Output the [X, Y] coordinate of the center of the cell containing the given text.  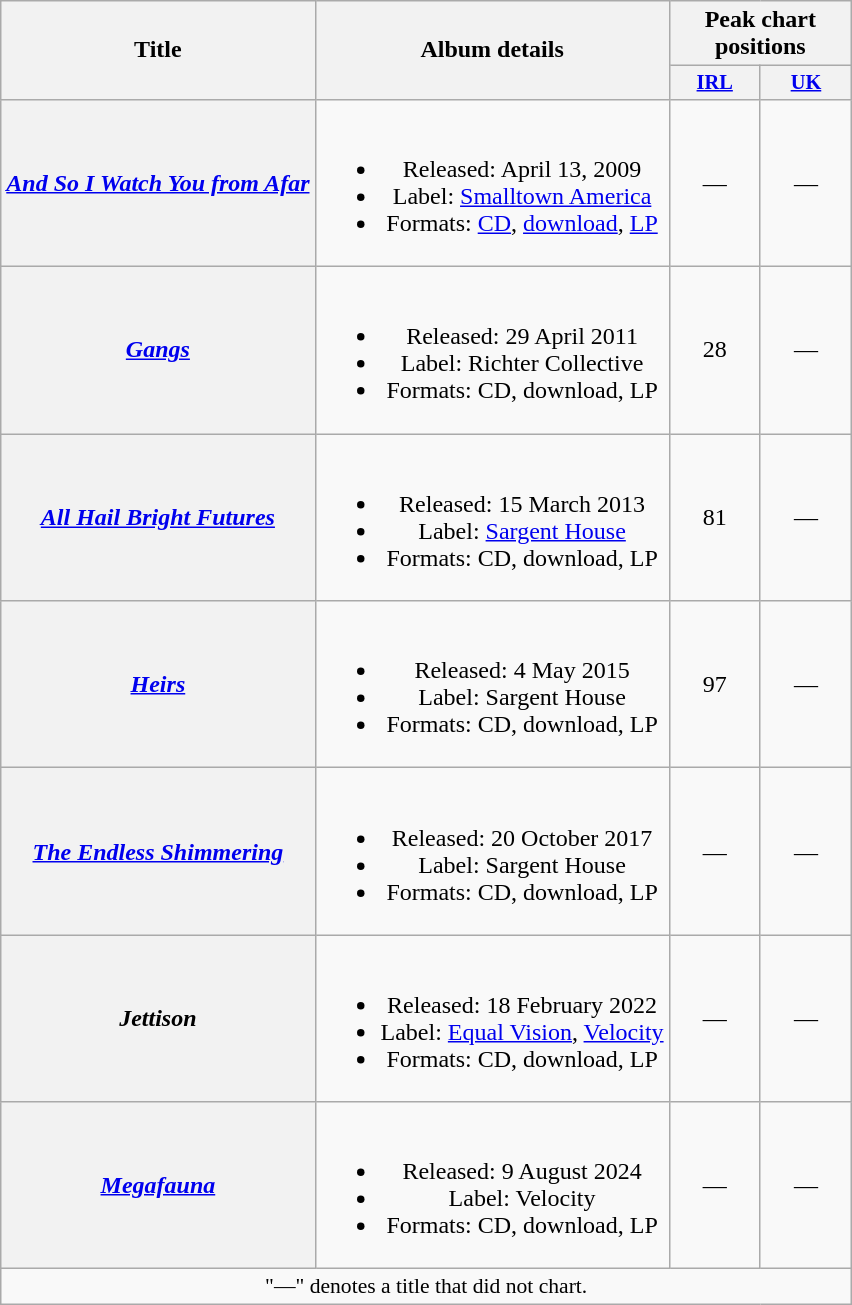
Album details [492, 50]
Released: 29 April 2011Label: Richter CollectiveFormats: CD, download, LP [492, 350]
Gangs [158, 350]
UK [806, 83]
IRL [714, 83]
Released: 4 May 2015Label: Sargent HouseFormats: CD, download, LP [492, 684]
Released: 18 February 2022Label: Equal Vision, VelocityFormats: CD, download, LP [492, 1018]
And So I Watch You from Afar [158, 182]
Heirs [158, 684]
81 [714, 518]
Released: 9 August 2024Label: VelocityFormats: CD, download, LP [492, 1186]
28 [714, 350]
Megafauna [158, 1186]
Released: 15 March 2013Label: Sargent HouseFormats: CD, download, LP [492, 518]
Jettison [158, 1018]
"—" denotes a title that did not chart. [426, 1287]
All Hail Bright Futures [158, 518]
The Endless Shimmering [158, 852]
Released: April 13, 2009Label: Smalltown AmericaFormats: CD, download, LP [492, 182]
Title [158, 50]
Released: 20 October 2017Label: Sargent HouseFormats: CD, download, LP [492, 852]
97 [714, 684]
Peak chart positions [760, 34]
